Identify which cell holds the provided text, then report its (x, y) central coordinate. 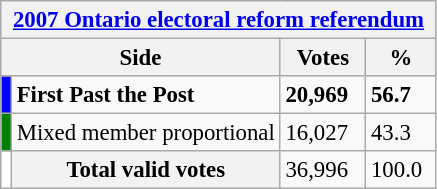
100.0 (402, 170)
First Past the Post (146, 95)
Total valid votes (146, 170)
2007 Ontario electoral reform referendum (219, 20)
43.3 (402, 133)
16,027 (323, 133)
Votes (323, 58)
20,969 (323, 95)
Mixed member proportional (146, 133)
% (402, 58)
Side (140, 58)
36,996 (323, 170)
56.7 (402, 95)
